Scan for the cell matching the given text and deliver its (X, Y) coordinate at center. 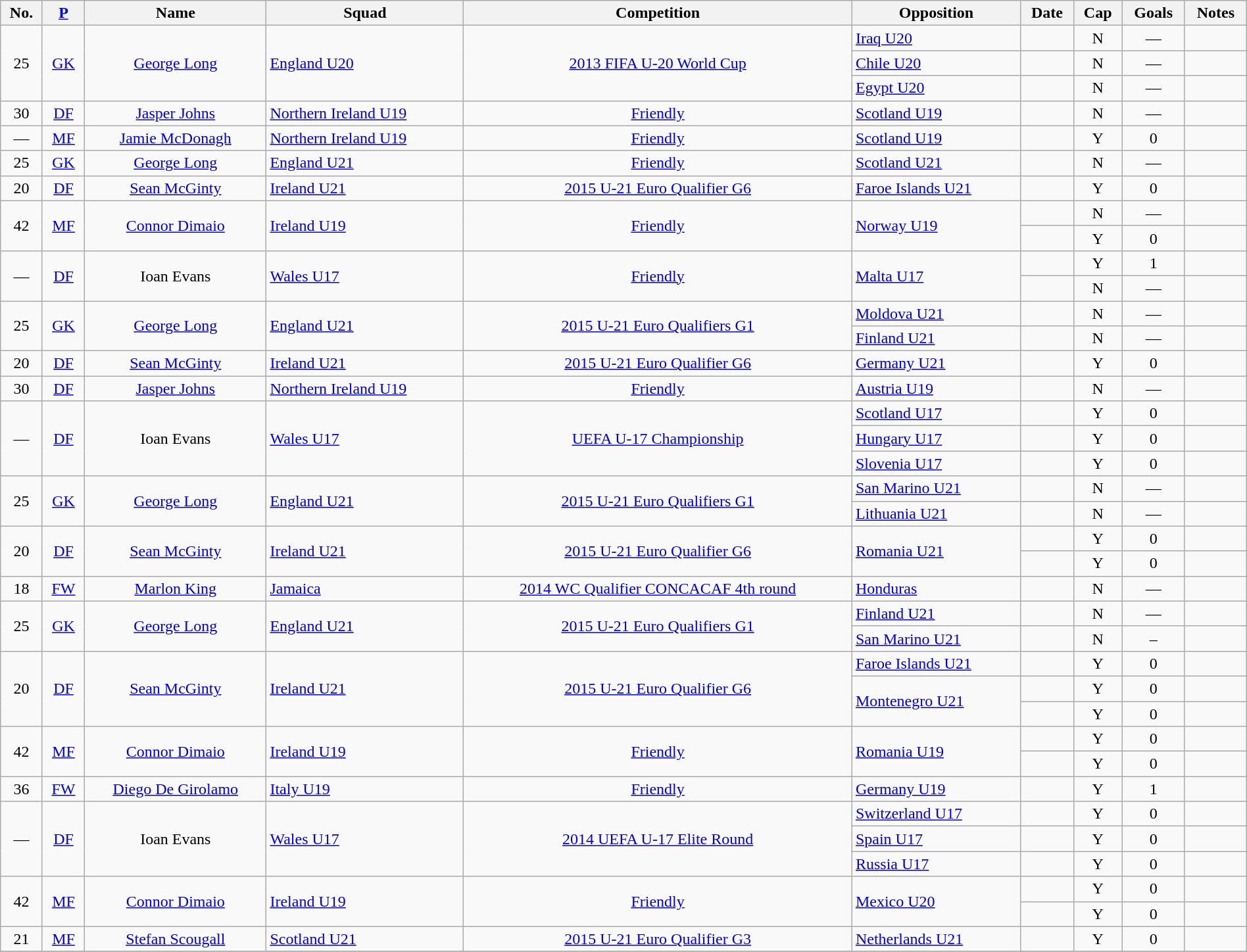
No. (22, 13)
England U20 (365, 63)
Mexico U20 (936, 901)
Montenegro U21 (936, 701)
Slovenia U17 (936, 464)
Germany U19 (936, 789)
Germany U21 (936, 364)
2014 UEFA U-17 Elite Round (658, 839)
Chile U20 (936, 63)
Austria U19 (936, 389)
Diego De Girolamo (176, 789)
Jamie McDonagh (176, 138)
21 (22, 939)
Cap (1098, 13)
Honduras (936, 588)
Notes (1215, 13)
2014 WC Qualifier CONCACAF 4th round (658, 588)
Hungary U17 (936, 439)
Spain U17 (936, 839)
P (63, 13)
Romania U19 (936, 751)
Lithuania U21 (936, 513)
Moldova U21 (936, 314)
Date (1047, 13)
Italy U19 (365, 789)
Name (176, 13)
Netherlands U21 (936, 939)
Squad (365, 13)
Goals (1154, 13)
– (1154, 638)
Egypt U20 (936, 88)
Norway U19 (936, 226)
36 (22, 789)
Stefan Scougall (176, 939)
Iraq U20 (936, 38)
UEFA U-17 Championship (658, 439)
Marlon King (176, 588)
Scotland U17 (936, 414)
2015 U-21 Euro Qualifier G3 (658, 939)
Opposition (936, 13)
18 (22, 588)
Jamaica (365, 588)
Romania U21 (936, 551)
Competition (658, 13)
Switzerland U17 (936, 814)
2013 FIFA U-20 World Cup (658, 63)
Russia U17 (936, 864)
Malta U17 (936, 275)
